From the cell containing the given text, extract its center point as [x, y] coordinate. 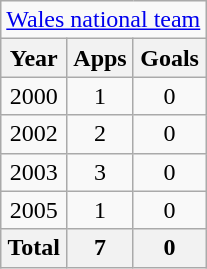
2000 [34, 96]
2002 [34, 134]
Apps [100, 58]
Total [34, 248]
3 [100, 172]
Year [34, 58]
Goals [169, 58]
2 [100, 134]
Wales national team [104, 20]
7 [100, 248]
2005 [34, 210]
2003 [34, 172]
